Scan for the cell matching the given text and deliver its [X, Y] coordinate at center. 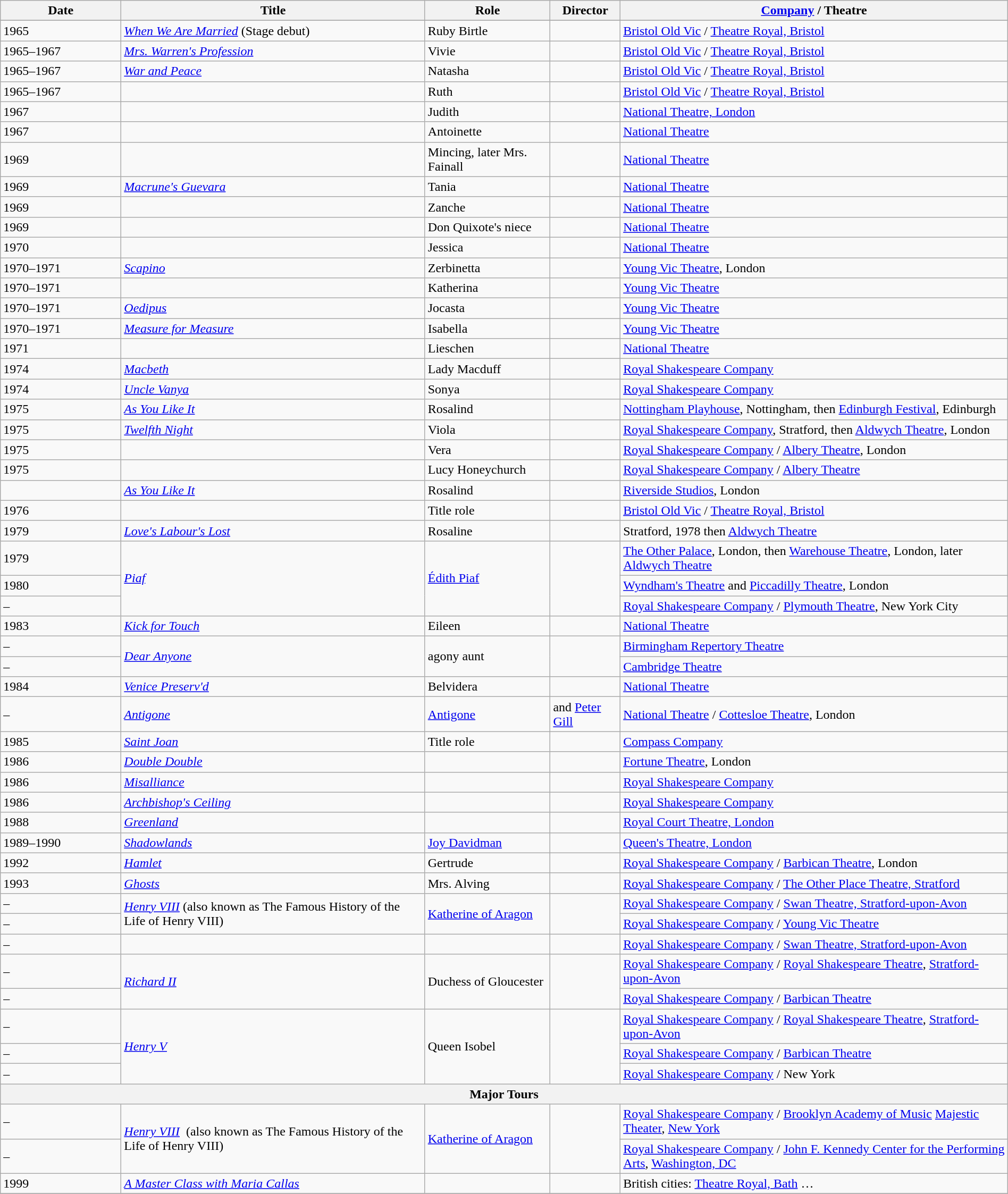
Royal Shakespeare Company / Albery Theatre, London [814, 450]
1989–1990 [61, 843]
Nottingham Playhouse, Nottingham, then Edinburgh Festival, Edinburgh [814, 409]
Royal Shakespeare Company / Plymouth Theatre, New York City [814, 606]
Ruth [488, 91]
Double Double [273, 762]
Scapino [273, 267]
Royal Shakespeare Company / Brooklyn Academy of Music Majestic Theater, New York [814, 1122]
Archbishop's Ceiling [273, 802]
Duchess of Gloucester [488, 981]
Belvidera [488, 687]
National Theatre / Cottesloe Theatre, London [814, 714]
1985 [61, 742]
Jessica [488, 247]
Oedipus [273, 308]
Royal Shakespeare Company / Albery Theatre [814, 470]
Date [61, 11]
1983 [61, 626]
Royal Shakespeare Company / John F. Kennedy Center for the Performing Arts, Washington, DC [814, 1156]
Measure for Measure [273, 329]
Twelfth Night [273, 430]
Title [273, 11]
Fortune Theatre, London [814, 762]
Macrune's Guevara [273, 187]
1970 [61, 247]
Gertrude [488, 863]
Macbeth [273, 369]
Role [488, 11]
Judith [488, 112]
Royal Court Theatre, London [814, 822]
When We Are Married (Stage debut) [273, 31]
Shadowlands [273, 843]
Tania [488, 187]
Antoinette [488, 132]
Piaf [273, 578]
The Other Palace, London, then Warehouse Theatre, London, later Aldwych Theatre [814, 558]
Ghosts [273, 883]
Lieschen [488, 349]
1965 [61, 31]
Zerbinetta [488, 267]
Édith Piaf [488, 578]
Sonya [488, 389]
Queen's Theatre, London [814, 843]
Royal Shakespeare Company / New York [814, 1074]
1988 [61, 822]
Isabella [488, 329]
Stratford, 1978 then Aldwych Theatre [814, 531]
Mincing, later Mrs. Fainall [488, 159]
Queen Isobel [488, 1046]
Katherina [488, 288]
Major Tours [504, 1094]
British cities: Theatre Royal, Bath … [814, 1183]
Director [585, 11]
Riverside Studios, London [814, 490]
Cambridge Theatre [814, 667]
Love's Labour's Lost [273, 531]
Royal Shakespeare Company / Barbican Theatre, London [814, 863]
Don Quixote's niece [488, 227]
Uncle Vanya [273, 389]
Saint Joan [273, 742]
agony aunt [488, 657]
1980 [61, 585]
and Peter Gill [585, 714]
1992 [61, 863]
Vera [488, 450]
1971 [61, 349]
Greenland [273, 822]
Royal Shakespeare Company, Stratford, then Aldwych Theatre, London [814, 430]
Lucy Honeychurch [488, 470]
National Theatre, London [814, 112]
War and Peace [273, 71]
Mrs. Warren's Profession [273, 51]
Natasha [488, 71]
Eileen [488, 626]
1993 [61, 883]
Henry V [273, 1046]
Compass Company [814, 742]
Company / Theatre [814, 11]
Vivie [488, 51]
Royal Shakespeare Company / The Other Place Theatre, Stratford [814, 883]
Richard II [273, 981]
Hamlet [273, 863]
1976 [61, 510]
Ruby Birtle [488, 31]
Young Vic Theatre, London [814, 267]
A Master Class with Maria Callas [273, 1183]
Wyndham's Theatre and Piccadilly Theatre, London [814, 585]
Venice Preserv'd [273, 687]
Mrs. Alving [488, 883]
Misalliance [273, 782]
Kick for Touch [273, 626]
Lady Macduff [488, 369]
Dear Anyone [273, 657]
Birmingham Repertory Theatre [814, 646]
1984 [61, 687]
Jocasta [488, 308]
1999 [61, 1183]
Viola [488, 430]
Rosaline [488, 531]
Royal Shakespeare Company / Young Vic Theatre [814, 923]
Joy Davidman [488, 843]
Zanche [488, 207]
